Pinpoint the cell where the given text exists, returning its (X, Y) midpoint coordinate. 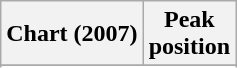
Peakposition (189, 34)
Chart (2007) (72, 34)
